For the text-containing cell, return its midpoint in [x, y] coordinate format. 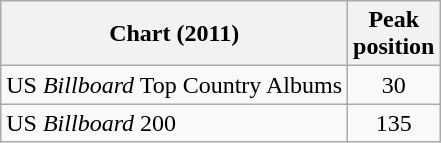
30 [394, 85]
Peakposition [394, 34]
Chart (2011) [174, 34]
135 [394, 123]
US Billboard Top Country Albums [174, 85]
US Billboard 200 [174, 123]
